Find where the given text appears and provide that cell's center as [x, y] coordinate. 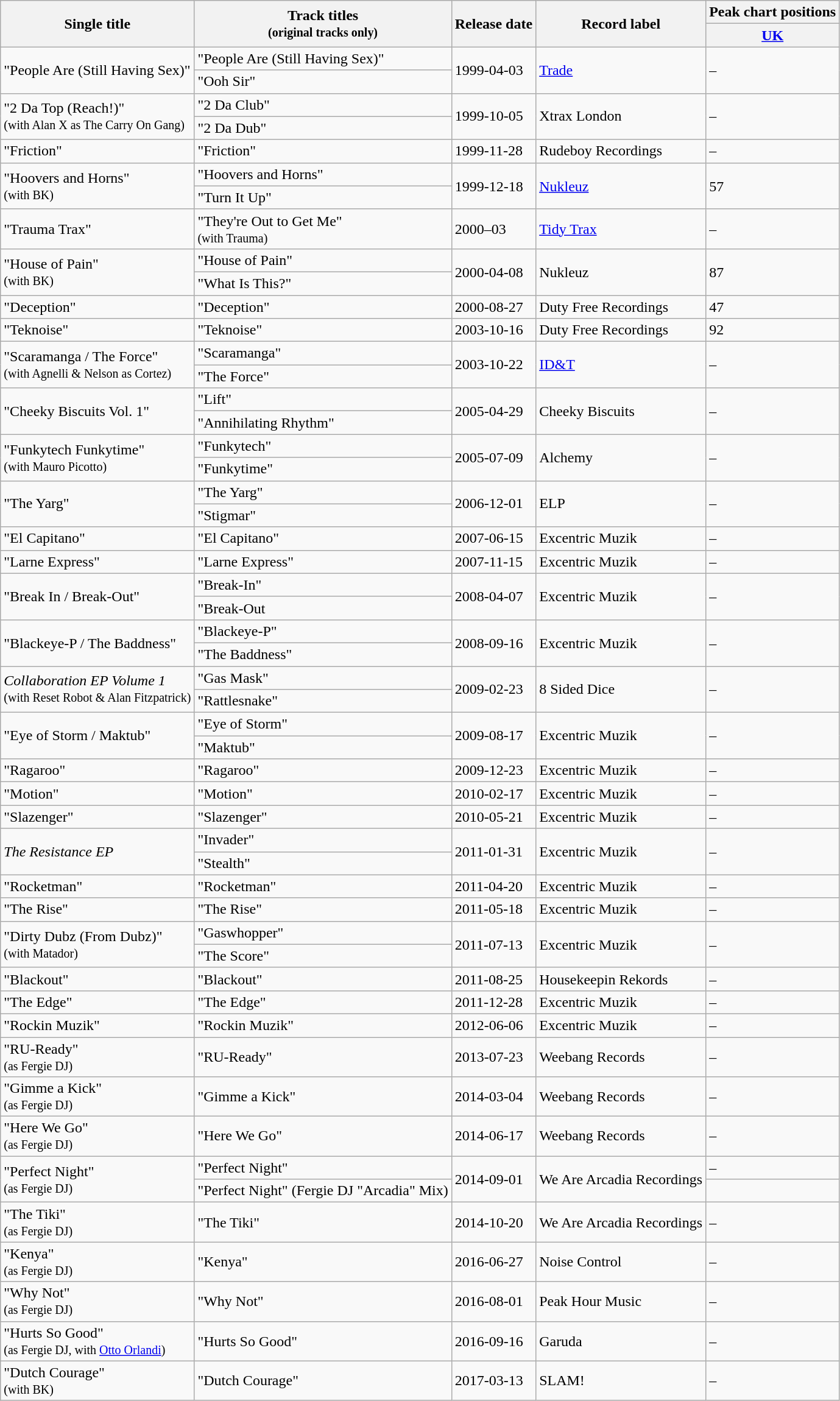
2010-05-21 [493, 817]
2000-04-08 [493, 272]
"Blackeye-P" [323, 631]
Single title [97, 24]
SLAM! [621, 1380]
"Dutch Courage"(with BK) [97, 1380]
"Cheeky Biscuits Vol. 1" [97, 411]
"Hurts So Good"(as Fergie DJ, with Otto Orlandi) [97, 1341]
2012-06-06 [493, 1025]
"Eye of Storm" [323, 724]
"Stigmar" [323, 515]
Housekeepin Rekords [621, 979]
2009-12-23 [493, 771]
"Perfect Night" [323, 1168]
"The Tiki"(as Fergie DJ) [97, 1222]
87 [772, 272]
"2 Da Dub" [323, 128]
2003-10-16 [493, 330]
2016-08-01 [493, 1301]
"Trauma Trax" [97, 229]
2014-03-04 [493, 1096]
2000–03 [493, 229]
"Eye of Storm / Maktub" [97, 736]
2011-04-20 [493, 886]
Garuda [621, 1341]
"Why Not"(as Fergie DJ) [97, 1301]
2003-10-22 [493, 365]
2011-01-31 [493, 852]
2014-06-17 [493, 1137]
"Kenya" [323, 1262]
"Perfect Night"(as Fergie DJ) [97, 1179]
Track titles(original tracks only) [323, 24]
"Gimme a Kick" [323, 1096]
"Hurts So Good" [323, 1341]
2010-02-17 [493, 794]
"Why Not" [323, 1301]
"The Force" [323, 376]
"What Is This?" [323, 283]
2009-02-23 [493, 690]
Alchemy [621, 457]
"Maktub" [323, 747]
"Gimme a Kick"(as Fergie DJ) [97, 1096]
1999-12-18 [493, 186]
"Gas Mask" [323, 678]
"Kenya"(as Fergie DJ) [97, 1262]
8 Sided Dice [621, 690]
Xtrax London [621, 116]
2000-08-27 [493, 306]
"The Baddness" [323, 654]
"They're Out to Get Me"(with Trauma) [323, 229]
"Funkytech" [323, 446]
"Break In / Break-Out" [97, 596]
"Invader" [323, 840]
"Break-In" [323, 585]
2013-07-23 [493, 1056]
"Hoovers and Horns"(with BK) [97, 186]
"Annihilating Rhythm" [323, 423]
47 [772, 306]
2008-04-07 [493, 596]
"Rattlesnake" [323, 701]
"Turn It Up" [323, 197]
1999-11-28 [493, 151]
57 [772, 186]
"House of Pain" [323, 260]
Collaboration EP Volume 1(with Reset Robot & Alan Fitzpatrick) [97, 690]
Record label [621, 24]
"Break-Out [323, 608]
"Ooh Sir" [323, 82]
2014-10-20 [493, 1222]
Release date [493, 24]
Cheeky Biscuits [621, 411]
2011-05-18 [493, 909]
"Dirty Dubz (From Dubz)"(with Matador) [97, 944]
"2 Da Club" [323, 105]
"The Tiki" [323, 1222]
2011-07-13 [493, 944]
"Funkytime" [323, 469]
"Scaramanga" [323, 353]
Tidy Trax [621, 229]
2006-12-01 [493, 504]
2011-08-25 [493, 979]
92 [772, 330]
2005-07-09 [493, 457]
"Gaswhopper" [323, 933]
1999-04-03 [493, 70]
"Here We Go"(as Fergie DJ) [97, 1137]
2007-11-15 [493, 562]
"The Score" [323, 956]
ID&T [621, 365]
"Funkytech Funkytime"(with Mauro Picotto) [97, 457]
Peak chart positions [772, 12]
"Dutch Courage" [323, 1380]
The Resistance EP [97, 852]
"Blackeye-P / The Baddness" [97, 643]
"Perfect Night" (Fergie DJ "Arcadia" Mix) [323, 1191]
2016-06-27 [493, 1262]
"RU-Ready"(as Fergie DJ) [97, 1056]
"Scaramanga / The Force"(with Agnelli & Nelson as Cortez) [97, 365]
2016-09-16 [493, 1341]
"Stealth" [323, 863]
Trade [621, 70]
2005-04-29 [493, 411]
2014-09-01 [493, 1179]
2017-03-13 [493, 1380]
2007-06-15 [493, 538]
"Lift" [323, 400]
"House of Pain"(with BK) [97, 272]
ELP [621, 504]
"Here We Go" [323, 1137]
1999-10-05 [493, 116]
2009-08-17 [493, 736]
UK [772, 35]
"Hoovers and Horns" [323, 174]
2008-09-16 [493, 643]
Peak Hour Music [621, 1301]
"2 Da Top (Reach!)"(with Alan X as The Carry On Gang) [97, 116]
Rudeboy Recordings [621, 151]
Noise Control [621, 1262]
2011-12-28 [493, 1002]
"RU-Ready" [323, 1056]
